Scan for the cell matching the given text and deliver its (X, Y) coordinate at center. 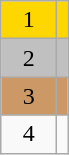
1 (29, 20)
3 (29, 96)
4 (29, 134)
2 (29, 58)
